Provide the (X, Y) coordinate of the cell's center where the given text is located.  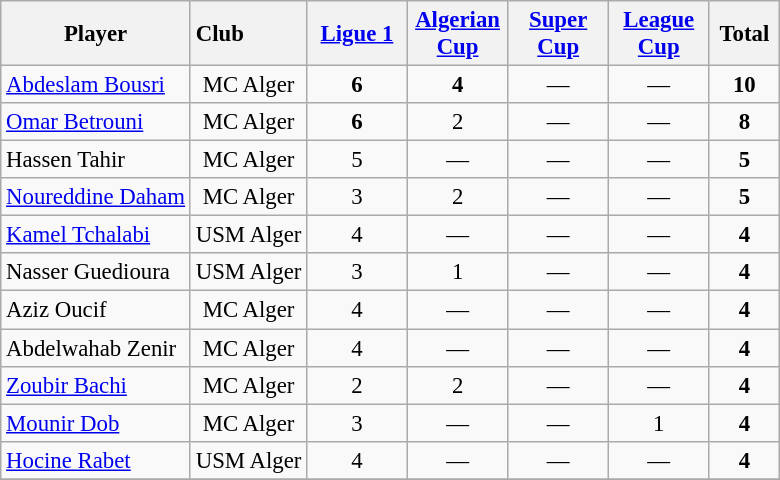
Algerian Cup (458, 34)
Ligue 1 (358, 34)
Super Cup (558, 34)
Noureddine Daham (96, 197)
10 (744, 85)
Zoubir Bachi (96, 385)
Mounir Dob (96, 423)
Nasser Guedioura (96, 273)
8 (744, 122)
Aziz Oucif (96, 310)
Club (248, 34)
Player (96, 34)
Hassen Tahir (96, 160)
Hocine Rabet (96, 460)
Abdelwahab Zenir (96, 348)
League Cup (658, 34)
Omar Betrouni (96, 122)
Total (744, 34)
Abdeslam Bousri (96, 85)
Kamel Tchalabi (96, 235)
